Detect which cell encompasses the target text, then output its (X, Y) center coordinate. 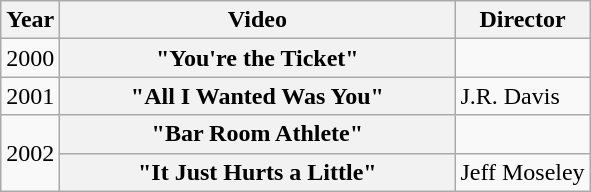
Jeff Moseley (522, 172)
Year (30, 20)
"Bar Room Athlete" (258, 134)
"You're the Ticket" (258, 58)
"All I Wanted Was You" (258, 96)
2002 (30, 153)
Director (522, 20)
2000 (30, 58)
2001 (30, 96)
J.R. Davis (522, 96)
"It Just Hurts a Little" (258, 172)
Video (258, 20)
